Determine the [X, Y] coordinate at the center of the cell enclosing the given text.  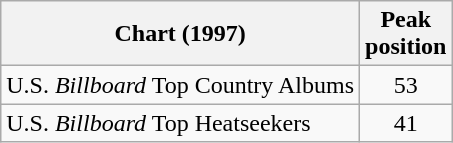
U.S. Billboard Top Country Albums [180, 85]
Chart (1997) [180, 34]
U.S. Billboard Top Heatseekers [180, 123]
53 [406, 85]
41 [406, 123]
Peakposition [406, 34]
